Return (X, Y) of the center of cell containing provided text 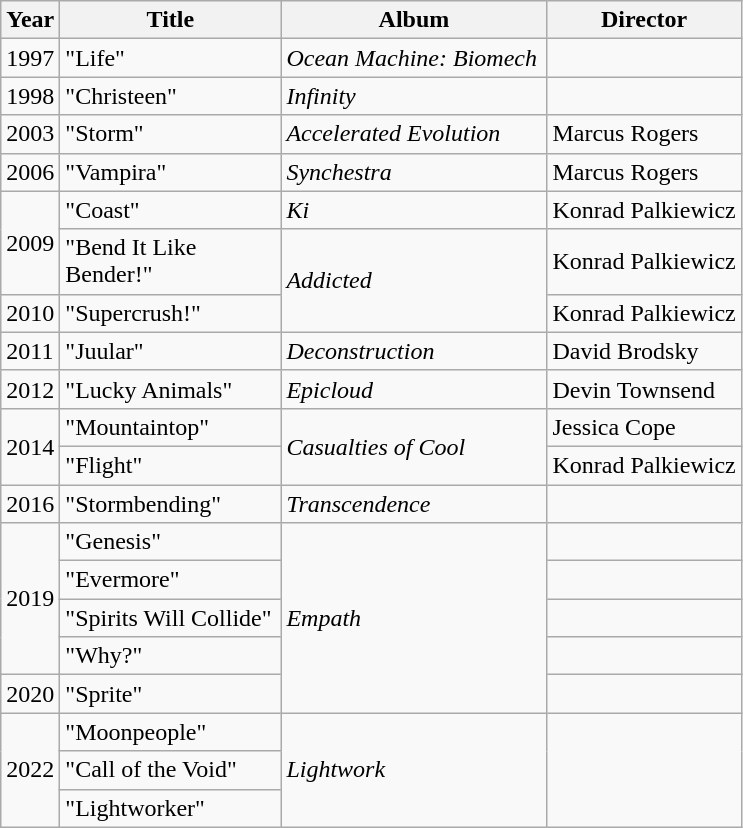
Devin Townsend (644, 389)
Empath (414, 618)
"Life" (170, 58)
1998 (30, 96)
Infinity (414, 96)
"Coast" (170, 210)
"Bend It Like Bender!" (170, 262)
Lightwork (414, 770)
"Lightworker" (170, 808)
Addicted (414, 280)
"Vampira" (170, 172)
"Christeen" (170, 96)
Album (414, 20)
2020 (30, 694)
2003 (30, 134)
Year (30, 20)
2006 (30, 172)
2009 (30, 242)
2019 (30, 599)
"Juular" (170, 351)
"Mountaintop" (170, 427)
Deconstruction (414, 351)
2022 (30, 770)
2012 (30, 389)
Title (170, 20)
Director (644, 20)
"Genesis" (170, 542)
"Supercrush!" (170, 313)
Accelerated Evolution (414, 134)
2010 (30, 313)
1997 (30, 58)
"Lucky Animals" (170, 389)
"Stormbending" (170, 503)
Casualties of Cool (414, 446)
Transcendence (414, 503)
"Spirits Will Collide" (170, 618)
"Sprite" (170, 694)
David Brodsky (644, 351)
Ki (414, 210)
"Flight" (170, 465)
"Moonpeople" (170, 732)
2014 (30, 446)
"Storm" (170, 134)
Ocean Machine: Biomech (414, 58)
Synchestra (414, 172)
Jessica Cope (644, 427)
"Call of the Void" (170, 770)
2011 (30, 351)
Epicloud (414, 389)
2016 (30, 503)
"Why?" (170, 656)
"Evermore" (170, 580)
